Extract the (X, Y) coordinate from the center of the cell holding the provided text.  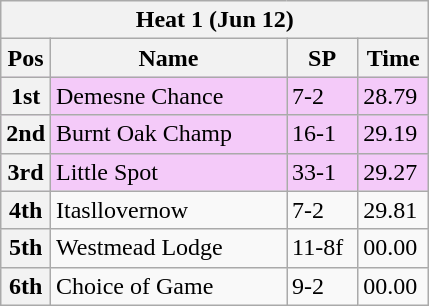
Time (394, 58)
SP (322, 58)
16-1 (322, 134)
Name (169, 58)
6th (26, 286)
3rd (26, 172)
5th (26, 248)
11-8f (322, 248)
29.27 (394, 172)
Demesne Chance (169, 96)
Little Spot (169, 172)
33-1 (322, 172)
Burnt Oak Champ (169, 134)
Heat 1 (Jun 12) (215, 20)
29.81 (394, 210)
Westmead Lodge (169, 248)
2nd (26, 134)
29.19 (394, 134)
9-2 (322, 286)
28.79 (394, 96)
Pos (26, 58)
Itasllovernow (169, 210)
1st (26, 96)
4th (26, 210)
Choice of Game (169, 286)
